Capture the cell that displays the provided text and extract its (X, Y) central coordinate. 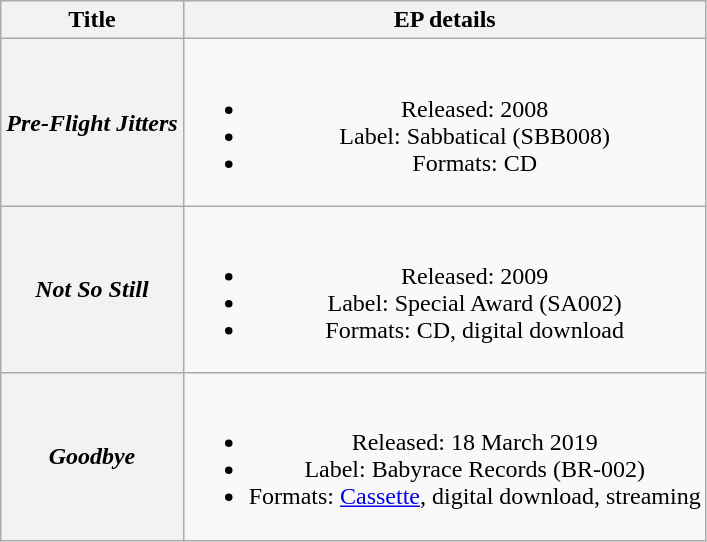
Released: 2008Label: Sabbatical (SBB008)Formats: CD (444, 122)
Not So Still (92, 290)
Released: 18 March 2019Label: Babyrace Records (BR-002)Formats: Cassette, digital download, streaming (444, 456)
Goodbye (92, 456)
Pre-Flight Jitters (92, 122)
EP details (444, 20)
Released: 2009Label: Special Award (SA002)Formats: CD, digital download (444, 290)
Title (92, 20)
